Search for the cell housing the specified text and yield its [x, y] center coordinate. 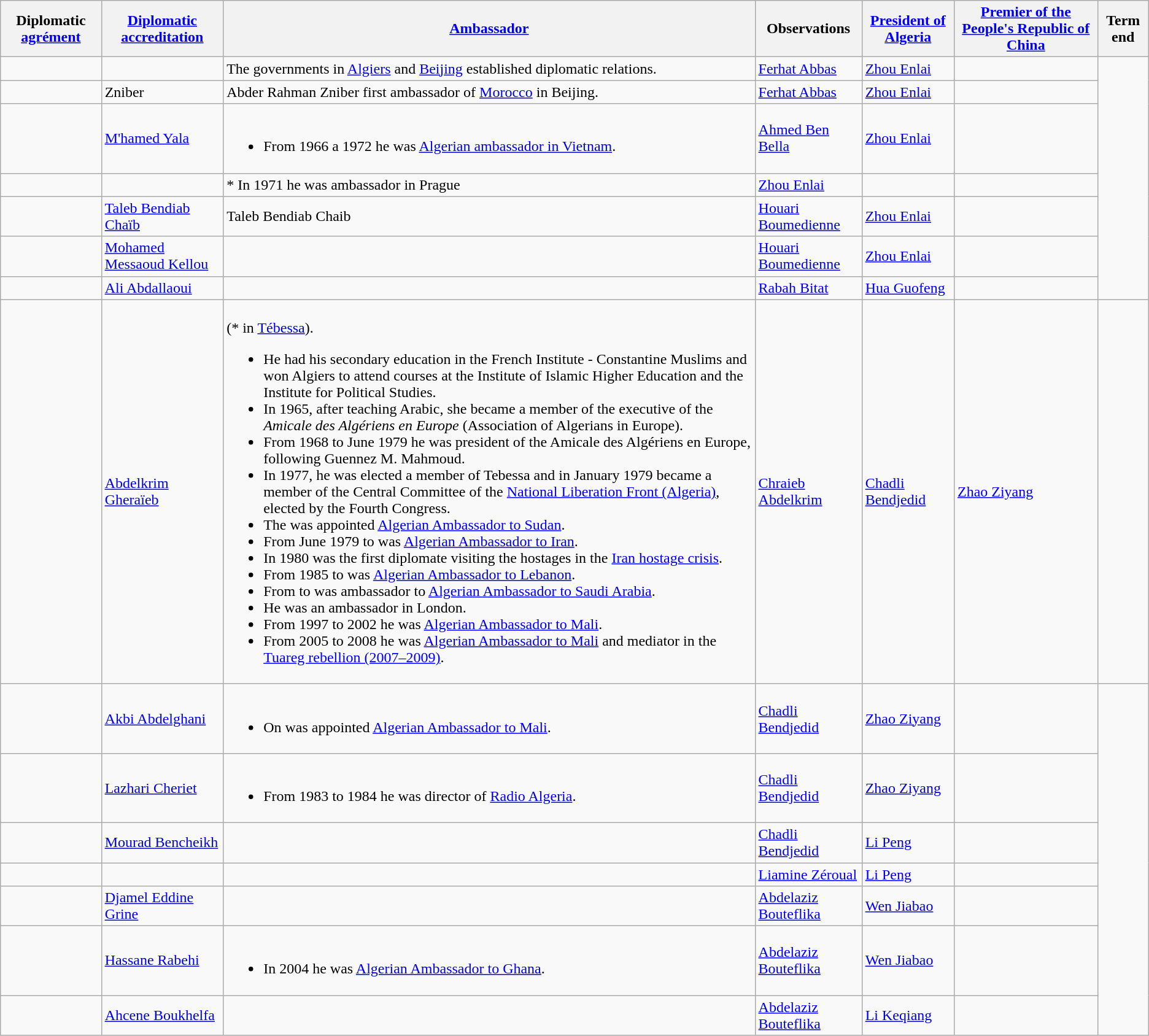
M'hamed Yala [162, 139]
Zniber [162, 92]
Observations [808, 29]
Taleb Bendiab Chaïb [162, 216]
* In 1971 he was ambassador in Prague [489, 185]
Ahcene Boukhelfa [162, 1015]
Ali Abdallaoui [162, 288]
Mohamed Messaoud Kellou [162, 257]
From 1983 to 1984 he was director of Radio Algeria. [489, 788]
Liamine Zéroual [808, 875]
Chraieb Abdelkrim [808, 492]
In 2004 he was Algerian Ambassador to Ghana. [489, 961]
President of Algeria [908, 29]
Taleb Bendiab Chaib [489, 216]
On was appointed Algerian Ambassador to Mali. [489, 718]
Diplomatic agrément [51, 29]
Premier of the People's Republic of China [1026, 29]
Akbi Abdelghani [162, 718]
Rabah Bitat [808, 288]
From 1966 a 1972 he was Algerian ambassador in Vietnam. [489, 139]
Li Keqiang [908, 1015]
Mourad Bencheikh [162, 842]
Ambassador [489, 29]
The governments in Algiers and Beijing established diplomatic relations. [489, 69]
Abdelkrim Gheraïeb [162, 492]
Hassane Rabehi [162, 961]
Abder Rahman Zniber first ambassador of Morocco in Beijing. [489, 92]
Term end [1123, 29]
Diplomatic accreditation [162, 29]
Hua Guofeng [908, 288]
Djamel Eddine Grine [162, 906]
Ahmed Ben Bella [808, 139]
Lazhari Cheriet [162, 788]
